Extract the [x, y] coordinate from the center of the cell holding the provided text.  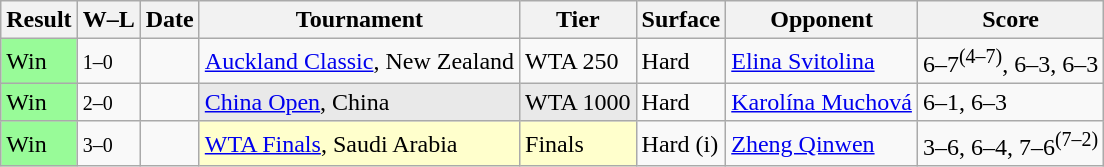
Date [170, 20]
1–0 [108, 62]
Result [39, 20]
Opponent [822, 20]
Elina Svitolina [822, 62]
W–L [108, 20]
Tournament [359, 20]
2–0 [108, 102]
Hard (i) [681, 144]
WTA 1000 [578, 102]
6–1, 6–3 [1010, 102]
Karolína Muchová [822, 102]
Score [1010, 20]
3–6, 6–4, 7–6(7–2) [1010, 144]
Tier [578, 20]
WTA 250 [578, 62]
Zheng Qinwen [822, 144]
6–7(4–7), 6–3, 6–3 [1010, 62]
Auckland Classic, New Zealand [359, 62]
3–0 [108, 144]
Surface [681, 20]
China Open, China [359, 102]
Finals [578, 144]
WTA Finals, Saudi Arabia [359, 144]
